Return the (X, Y) coordinate for the center point of the cell that contains the specified text.  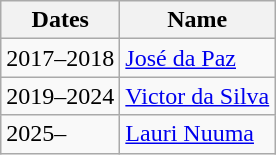
Lauri Nuuma (198, 134)
2019–2024 (60, 96)
Name (198, 20)
2025– (60, 134)
Dates (60, 20)
Victor da Silva (198, 96)
José da Paz (198, 58)
2017–2018 (60, 58)
